Search for the cell housing the specified text and yield its (X, Y) center coordinate. 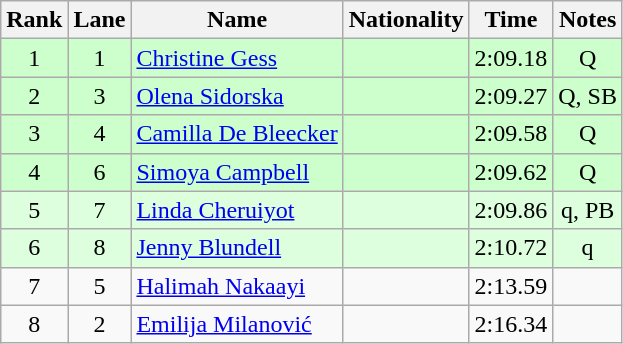
Emilija Milanović (237, 324)
q (588, 248)
2:10.72 (511, 248)
Olena Sidorska (237, 96)
q, PB (588, 210)
2:13.59 (511, 286)
Halimah Nakaayi (237, 286)
Name (237, 20)
2:16.34 (511, 324)
Christine Gess (237, 58)
Time (511, 20)
Linda Cheruiyot (237, 210)
2:09.86 (511, 210)
Q, SB (588, 96)
Notes (588, 20)
Lane (100, 20)
2:09.27 (511, 96)
Nationality (406, 20)
2:09.58 (511, 134)
Camilla De Bleecker (237, 134)
2:09.18 (511, 58)
2:09.62 (511, 172)
Simoya Campbell (237, 172)
Jenny Blundell (237, 248)
Rank (34, 20)
